Scan for the cell matching the given text and deliver its [X, Y] coordinate at center. 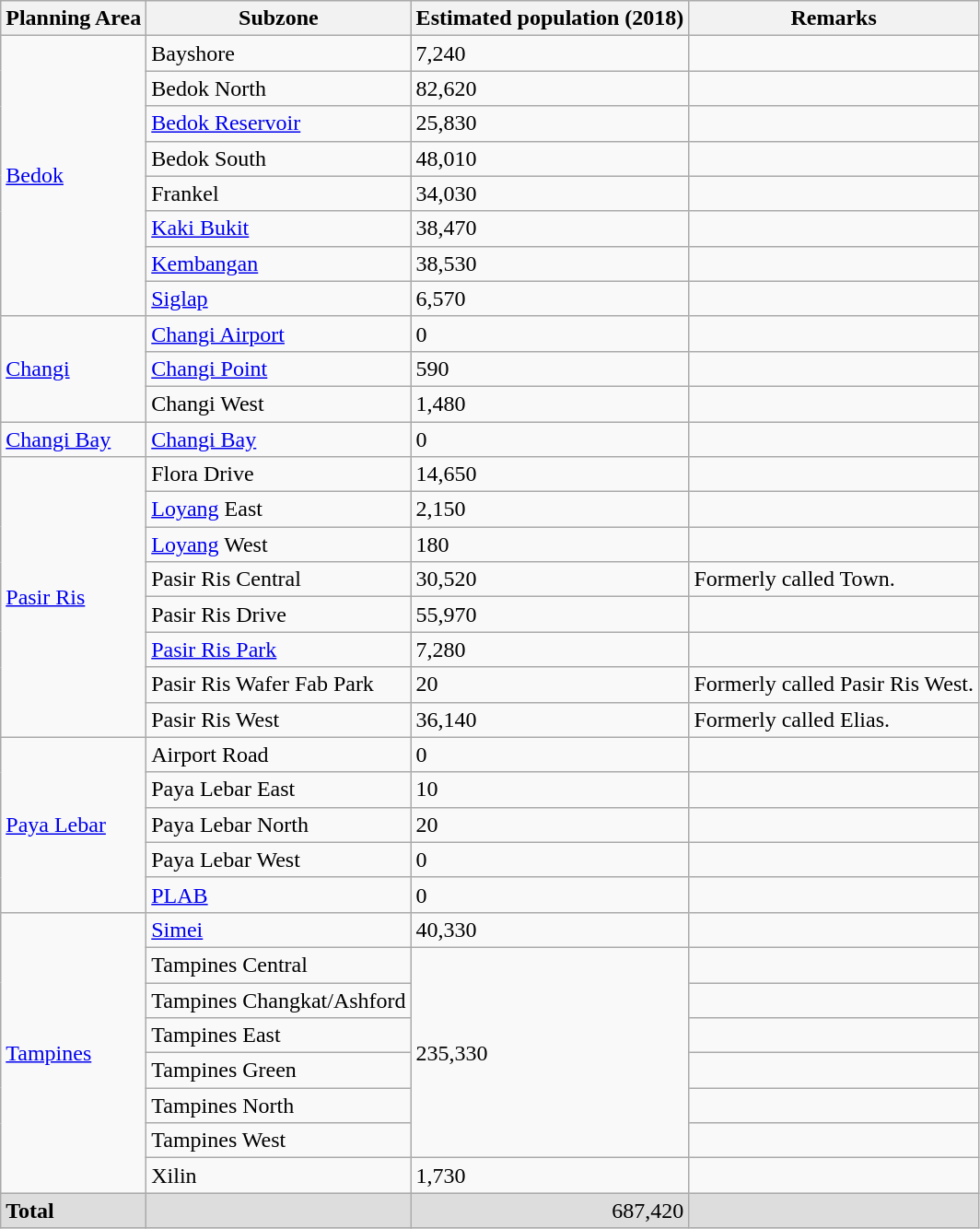
Kaki Bukit [278, 228]
34,030 [550, 193]
Bayshore [278, 53]
7,240 [550, 53]
Changi Point [278, 369]
14,650 [550, 474]
Estimated population (2018) [550, 18]
Paya Lebar West [278, 860]
Tampines Central [278, 965]
Simei [278, 930]
Formerly called Elias. [834, 720]
55,970 [550, 614]
Total [74, 1211]
Changi [74, 369]
Changi Airport [278, 334]
Loyang West [278, 544]
Flora Drive [278, 474]
Bedok South [278, 158]
Xilin [278, 1176]
Siglap [278, 298]
180 [550, 544]
Changi West [278, 404]
Paya Lebar [74, 825]
Pasir Ris Drive [278, 614]
25,830 [550, 123]
Pasir Ris Central [278, 579]
82,620 [550, 88]
687,420 [550, 1211]
36,140 [550, 720]
Tampines North [278, 1106]
Tampines Changkat/Ashford [278, 1000]
Tampines West [278, 1141]
40,330 [550, 930]
Planning Area [74, 18]
Paya Lebar East [278, 790]
6,570 [550, 298]
Subzone [278, 18]
38,470 [550, 228]
Bedok Reservoir [278, 123]
Pasir Ris West [278, 720]
Tampines East [278, 1036]
PLAB [278, 895]
Loyang East [278, 509]
Remarks [834, 18]
7,280 [550, 650]
Pasir Ris [74, 597]
Kembangan [278, 263]
38,530 [550, 263]
30,520 [550, 579]
Paya Lebar North [278, 825]
590 [550, 369]
235,330 [550, 1052]
Formerly called Pasir Ris West. [834, 685]
Bedok [74, 176]
Tampines [74, 1052]
1,730 [550, 1176]
2,150 [550, 509]
1,480 [550, 404]
48,010 [550, 158]
Pasir Ris Wafer Fab Park [278, 685]
Formerly called Town. [834, 579]
Tampines Green [278, 1071]
Bedok North [278, 88]
Airport Road [278, 755]
Pasir Ris Park [278, 650]
Frankel [278, 193]
10 [550, 790]
